Scan for the cell matching the given text and deliver its [x, y] coordinate at center. 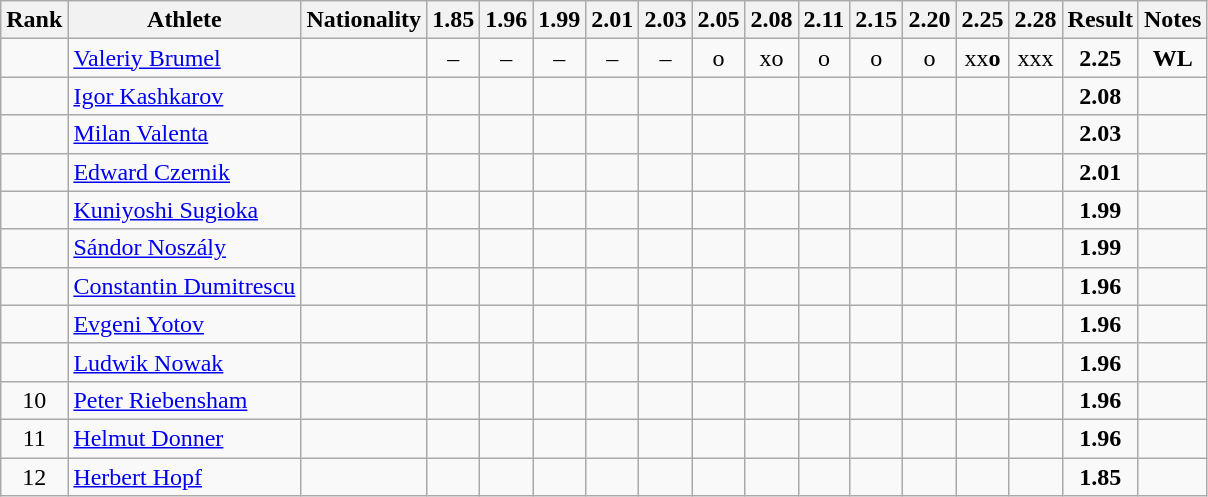
Evgeni Yotov [184, 324]
2.20 [930, 20]
xxx [1036, 58]
11 [34, 438]
Milan Valenta [184, 134]
2.15 [876, 20]
Nationality [364, 20]
Igor Kashkarov [184, 96]
Kuniyoshi Sugioka [184, 210]
Ludwik Nowak [184, 362]
Sándor Noszály [184, 248]
2.05 [718, 20]
xo [772, 58]
WL [1172, 58]
Peter Riebensham [184, 400]
Notes [1172, 20]
Rank [34, 20]
2.28 [1036, 20]
Edward Czernik [184, 172]
Valeriy Brumel [184, 58]
Constantin Dumitrescu [184, 286]
Result [1100, 20]
2.11 [824, 20]
10 [34, 400]
12 [34, 477]
Helmut Donner [184, 438]
Athlete [184, 20]
xxo [982, 58]
Herbert Hopf [184, 477]
